Locate the cell with the specified text and output its (x, y) center coordinate. 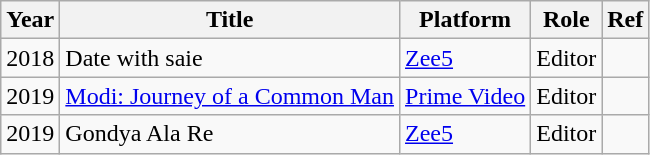
Gondya Ala Re (230, 134)
Prime Video (466, 96)
Title (230, 20)
Date with saie (230, 58)
Modi: Journey of a Common Man (230, 96)
Role (566, 20)
Year (30, 20)
Ref (626, 20)
Platform (466, 20)
2018 (30, 58)
